Output the [X, Y] coordinate of the center of the cell containing the given text.  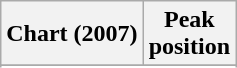
Chart (2007) [72, 34]
Peakposition [189, 34]
